Determine the (x, y) coordinate at the center of the cell enclosing the given text.  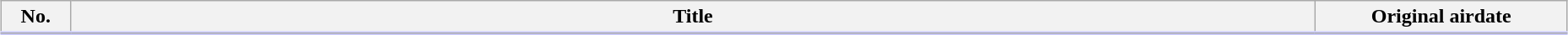
Original airdate (1441, 17)
Title (693, 17)
No. (35, 17)
